Locate the cell with the specified text and output its [X, Y] center coordinate. 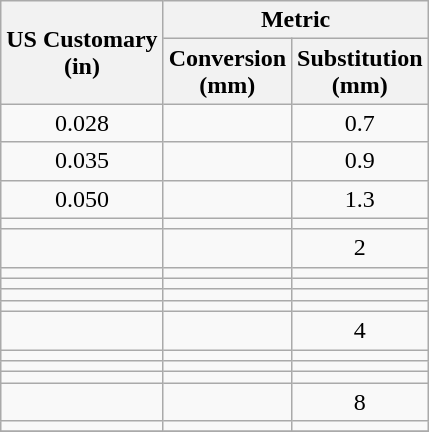
4 [360, 330]
0.050 [82, 199]
1.3 [360, 199]
0.7 [360, 123]
Substitution(mm) [360, 72]
2 [360, 248]
Metric [296, 20]
8 [360, 402]
Conversion(mm) [227, 72]
0.028 [82, 123]
0.035 [82, 161]
0.9 [360, 161]
US Customary(in) [82, 52]
